For the text-containing cell, return its midpoint in (x, y) coordinate format. 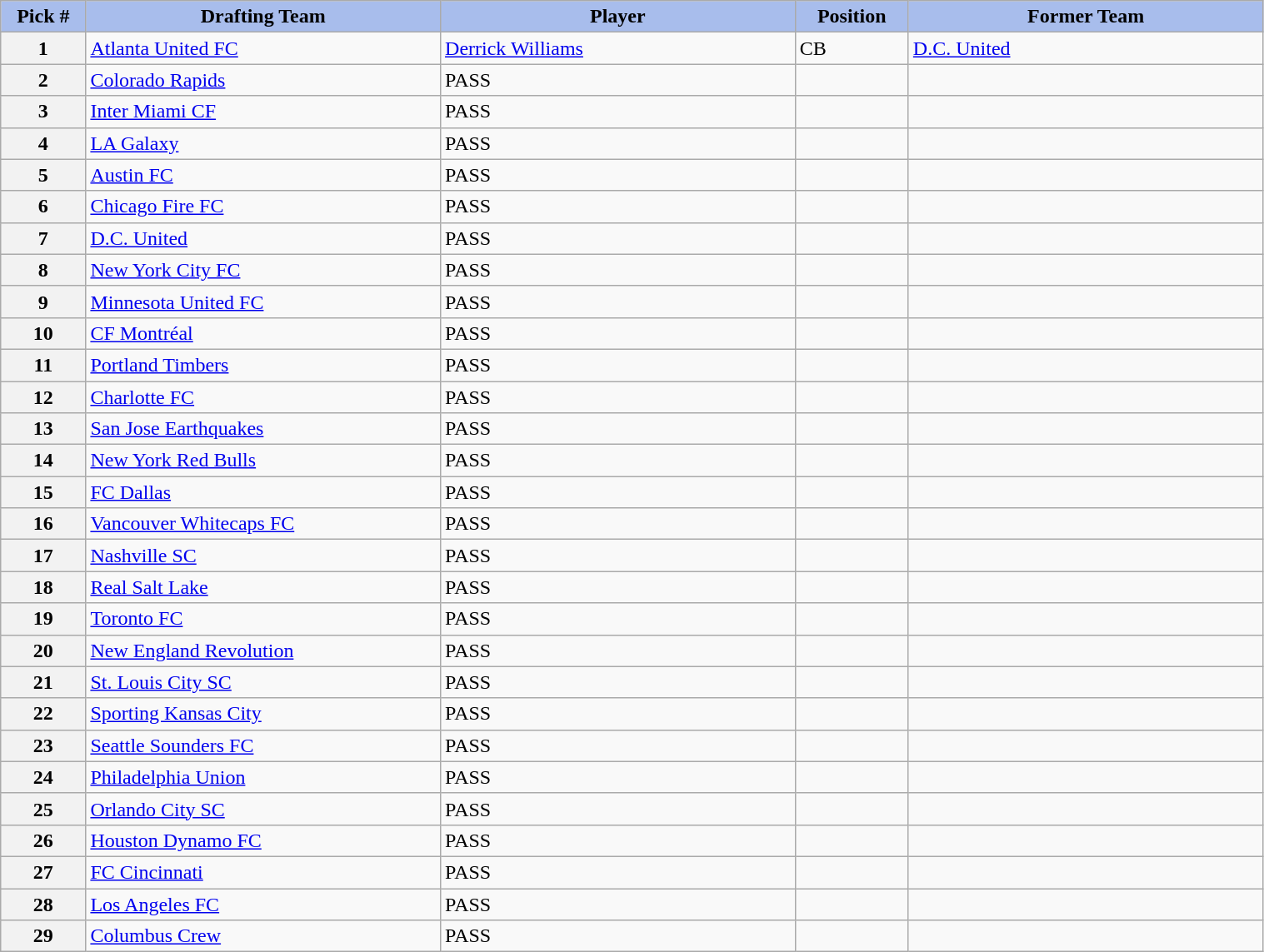
2 (43, 80)
Sporting Kansas City (263, 714)
11 (43, 365)
Orlando City SC (263, 809)
15 (43, 492)
Pick # (43, 17)
18 (43, 587)
22 (43, 714)
Minnesota United FC (263, 302)
5 (43, 175)
Portland Timbers (263, 365)
1 (43, 48)
Colorado Rapids (263, 80)
New York Red Bulls (263, 461)
Nashville SC (263, 556)
Charlotte FC (263, 397)
Real Salt Lake (263, 587)
26 (43, 840)
New York City FC (263, 270)
Houston Dynamo FC (263, 840)
17 (43, 556)
Chicago Fire FC (263, 207)
Position (852, 17)
14 (43, 461)
LA Galaxy (263, 143)
10 (43, 333)
Los Angeles FC (263, 904)
13 (43, 429)
St. Louis City SC (263, 682)
8 (43, 270)
12 (43, 397)
6 (43, 207)
Derrick Williams (618, 48)
16 (43, 524)
CF Montréal (263, 333)
21 (43, 682)
Philadelphia Union (263, 777)
23 (43, 745)
Columbus Crew (263, 936)
28 (43, 904)
Former Team (1086, 17)
29 (43, 936)
4 (43, 143)
Austin FC (263, 175)
Inter Miami CF (263, 112)
FC Cincinnati (263, 872)
25 (43, 809)
20 (43, 650)
19 (43, 619)
Seattle Sounders FC (263, 745)
Player (618, 17)
CB (852, 48)
3 (43, 112)
27 (43, 872)
FC Dallas (263, 492)
San Jose Earthquakes (263, 429)
9 (43, 302)
New England Revolution (263, 650)
Drafting Team (263, 17)
7 (43, 238)
Vancouver Whitecaps FC (263, 524)
24 (43, 777)
Toronto FC (263, 619)
Atlanta United FC (263, 48)
